Locate the cell with the specified text and output its [x, y] center coordinate. 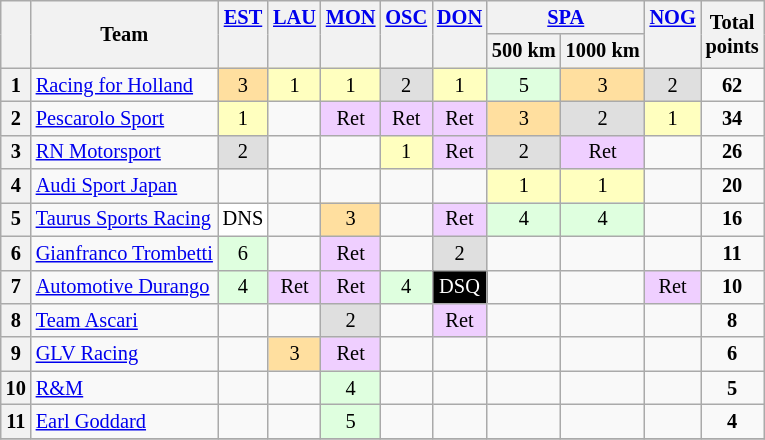
GLV Racing [124, 354]
Taurus Sports Racing [124, 219]
20 [732, 186]
Totalpoints [732, 34]
DNS [243, 219]
26 [732, 152]
DSQ [460, 287]
R&M [124, 388]
500 km [524, 51]
Earl Goddard [124, 421]
MON [351, 34]
16 [732, 219]
DON [460, 34]
Racing for Holland [124, 85]
OSC [406, 34]
62 [732, 85]
RN Motorsport [124, 152]
34 [732, 118]
Team Ascari [124, 320]
NOG [673, 34]
9 [16, 354]
Pescarolo Sport [124, 118]
SPA [566, 17]
Audi Sport Japan [124, 186]
1000 km [603, 51]
7 [16, 287]
Gianfranco Trombetti [124, 253]
Team [124, 34]
Automotive Durango [124, 287]
LAU [294, 34]
EST [243, 34]
